Output the (X, Y) coordinate of the center of the cell containing the given text.  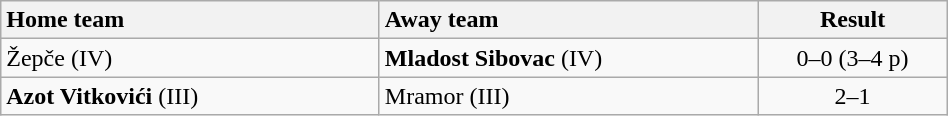
Home team (190, 20)
Away team (568, 20)
Azot Vitkovići (III) (190, 96)
Žepče (IV) (190, 58)
2–1 (852, 96)
Mladost Sibovac (IV) (568, 58)
Mramor (III) (568, 96)
Result (852, 20)
0–0 (3–4 p) (852, 58)
